Return the (x, y) coordinate for the center point of the cell that contains the specified text.  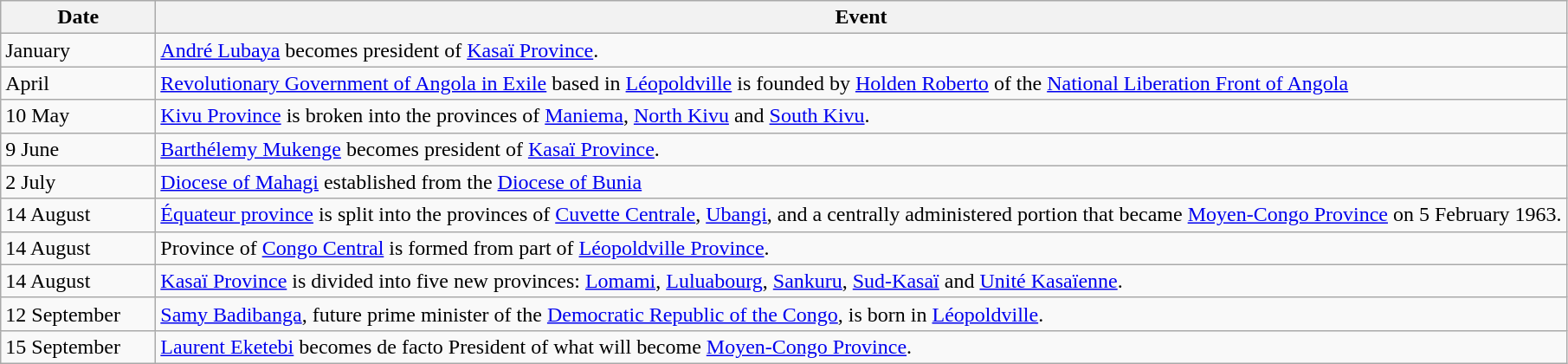
9 June (78, 149)
Date (78, 17)
Revolutionary Government of Angola in Exile based in Léopoldville is founded by Holden Roberto of the National Liberation Front of Angola (861, 83)
2 July (78, 182)
Barthélemy Mukenge becomes president of Kasaï Province. (861, 149)
Event (861, 17)
Province of Congo Central is formed from part of Léopoldville Province. (861, 248)
Samy Badibanga, future prime minister of the Democratic Republic of the Congo, is born in Léopoldville. (861, 314)
André Lubaya becomes president of Kasaï Province. (861, 50)
Laurent Eketebi becomes de facto President of what will become Moyen-Congo Province. (861, 347)
12 September (78, 314)
Diocese of Mahagi established from the Diocese of Bunia (861, 182)
January (78, 50)
Kasaï Province is divided into five new provinces: Lomami, Luluabourg, Sankuru, Sud-Kasaï and Unité Kasaïenne. (861, 281)
April (78, 83)
10 May (78, 116)
Kivu Province is broken into the provinces of Maniema, North Kivu and South Kivu. (861, 116)
15 September (78, 347)
